Find where the given text appears and provide that cell's center as (X, Y) coordinate. 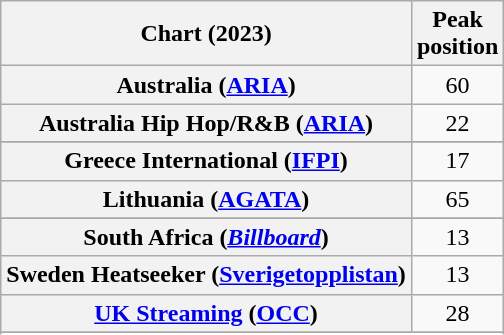
Lithuania (AGATA) (206, 199)
22 (457, 123)
Sweden Heatseeker (Sverigetopplistan) (206, 275)
28 (457, 313)
Australia (ARIA) (206, 85)
UK Streaming (OCC) (206, 313)
Australia Hip Hop/R&B (ARIA) (206, 123)
Chart (2023) (206, 34)
Peakposition (457, 34)
South Africa (Billboard) (206, 237)
60 (457, 85)
65 (457, 199)
17 (457, 161)
Greece International (IFPI) (206, 161)
